Find where the given text appears and provide that cell's center as (x, y) coordinate. 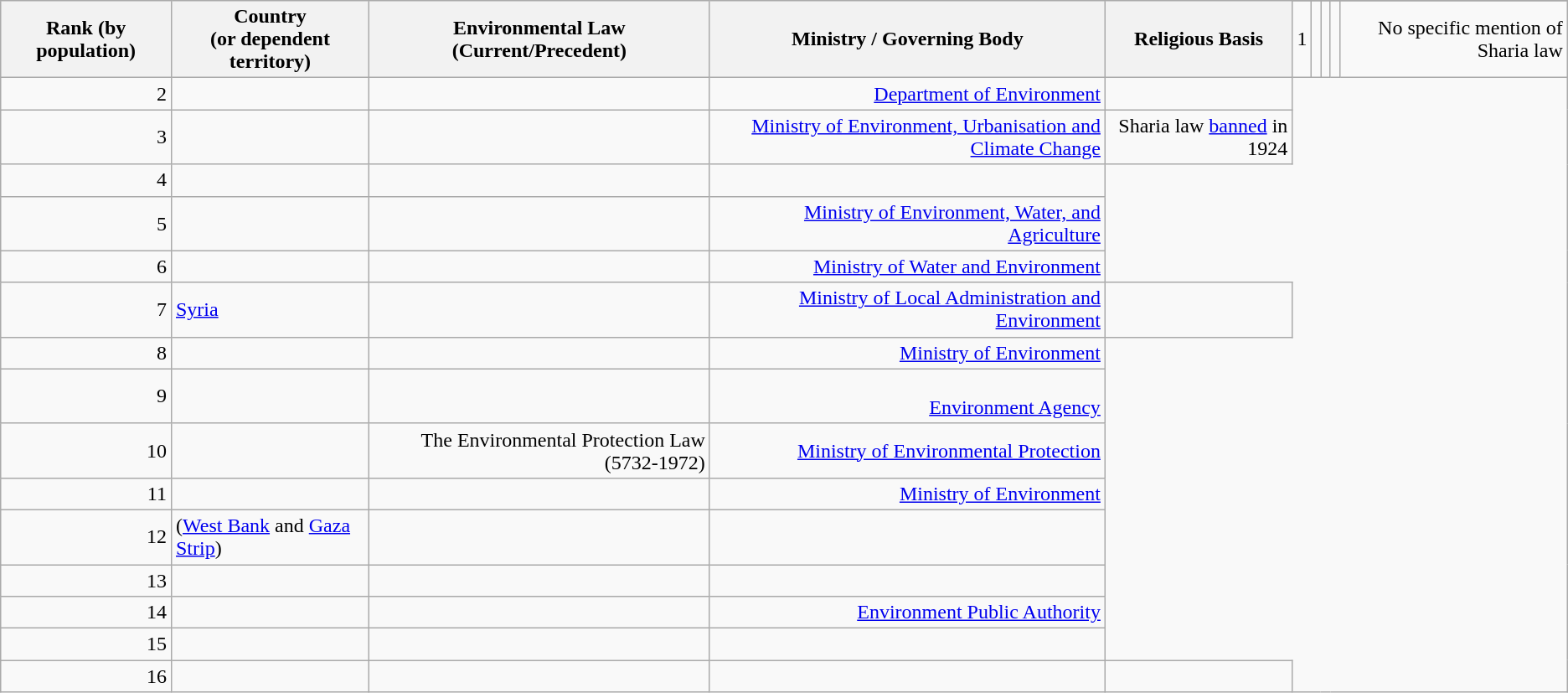
Ministry of Local Administration and Environment (907, 310)
Ministry of Environment, Urbanisation and Climate Change (907, 137)
14 (86, 613)
5 (86, 223)
3 (86, 137)
Environmental Law (Current/Precedent) (539, 39)
(West Bank and Gaza Strip) (270, 536)
8 (86, 353)
Ministry of Environmental Protection (907, 451)
Ministry / Governing Body (907, 39)
11 (86, 494)
Department of Environment (907, 94)
12 (86, 536)
The Environmental Protection Law (5732-1972) (539, 451)
Sharia law banned in 1924 (1198, 137)
2 (86, 94)
Syria (270, 310)
1 (1302, 39)
Religious Basis (1198, 39)
15 (86, 644)
10 (86, 451)
No specific mention of Sharia law (1453, 39)
9 (86, 396)
Environment Agency (907, 396)
4 (86, 180)
Environment Public Authority (907, 613)
13 (86, 581)
Country(or dependent territory) (270, 39)
Rank (by population) (86, 39)
16 (86, 676)
Ministry of Environment, Water, and Agriculture (907, 223)
Ministry of Water and Environment (907, 266)
7 (86, 310)
6 (86, 266)
